Scan for the cell matching the given text and deliver its [x, y] coordinate at center. 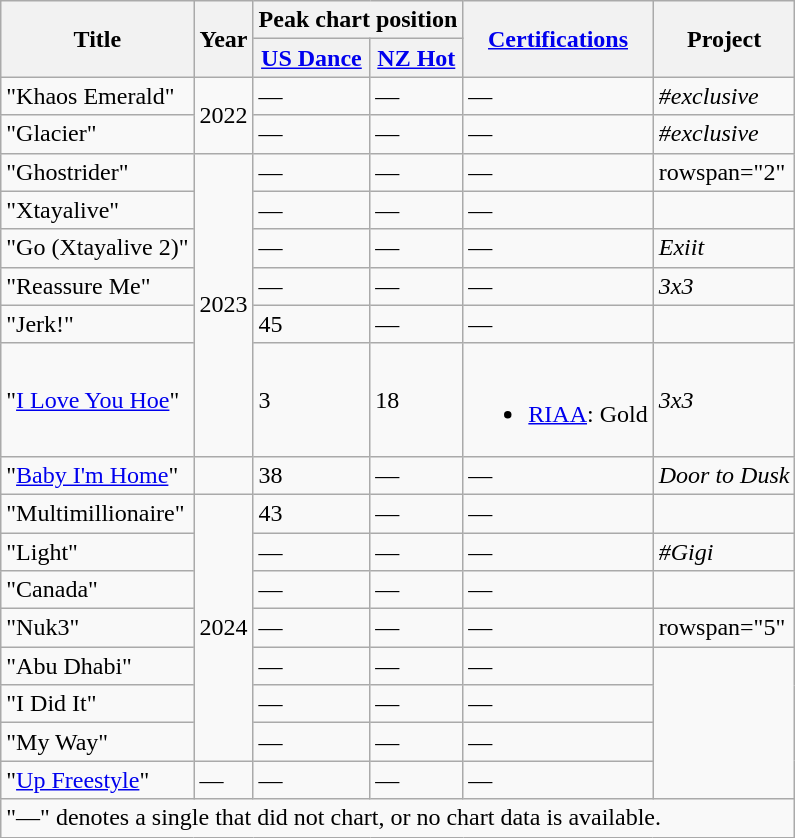
Year [224, 39]
NZ Hot [416, 58]
Certifications [558, 39]
"—" denotes a single that did not chart, or no chart data is available. [398, 818]
"Baby I'm Home" [98, 475]
Exiit [724, 248]
"Up Freestyle" [98, 780]
43 [312, 513]
"My Way" [98, 742]
"Ghostrider" [98, 172]
2023 [224, 304]
"Reassure Me" [98, 286]
#Gigi [724, 551]
rowspan="5" [724, 628]
"I Did It" [98, 704]
Door to Dusk [724, 475]
RIAA: Gold [558, 400]
rowspan="2" [724, 172]
"Nuk3" [98, 628]
18 [416, 400]
Project [724, 39]
"Multimillionaire" [98, 513]
"I Love You Hoe" [98, 400]
"Light" [98, 551]
2024 [224, 627]
"Abu Dhabi" [98, 666]
"Canada" [98, 590]
3 [312, 400]
"Khaos Emerald" [98, 96]
"Go (Xtayalive 2)" [98, 248]
Title [98, 39]
"Xtayalive" [98, 210]
Peak chart position [358, 20]
US Dance [312, 58]
"Glacier" [98, 134]
2022 [224, 115]
45 [312, 324]
"Jerk!" [98, 324]
38 [312, 475]
